Locate the cell with the specified text and output its (x, y) center coordinate. 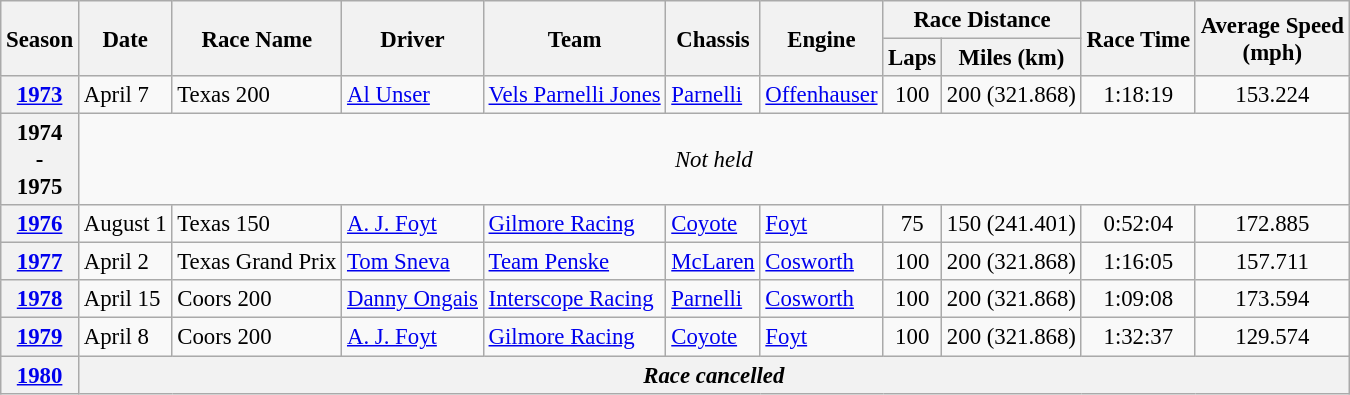
Miles (km) (1012, 58)
Team Penske (574, 262)
Danny Ongais (413, 299)
157.711 (1272, 262)
1974-1975 (40, 160)
Chassis (713, 38)
150 (241.401) (1012, 224)
April 7 (125, 95)
1:18:19 (1138, 95)
1:09:08 (1138, 299)
Average Speed(mph) (1272, 38)
Interscope Racing (574, 299)
Season (40, 38)
Laps (912, 58)
April 2 (125, 262)
Al Unser (413, 95)
153.224 (1272, 95)
1976 (40, 224)
Race Time (1138, 38)
Date (125, 38)
1:32:37 (1138, 337)
75 (912, 224)
Team (574, 38)
172.885 (1272, 224)
Not held (714, 160)
Texas 200 (257, 95)
1977 (40, 262)
1980 (40, 375)
Texas 150 (257, 224)
Driver (413, 38)
0:52:04 (1138, 224)
McLaren (713, 262)
August 1 (125, 224)
129.574 (1272, 337)
1978 (40, 299)
Vels Parnelli Jones (574, 95)
Race Distance (982, 20)
Tom Sneva (413, 262)
April 15 (125, 299)
Offenhauser (822, 95)
Engine (822, 38)
Texas Grand Prix (257, 262)
Race Name (257, 38)
Race cancelled (714, 375)
1973 (40, 95)
April 8 (125, 337)
173.594 (1272, 299)
1979 (40, 337)
1:16:05 (1138, 262)
